Capture the cell that displays the provided text and extract its [x, y] central coordinate. 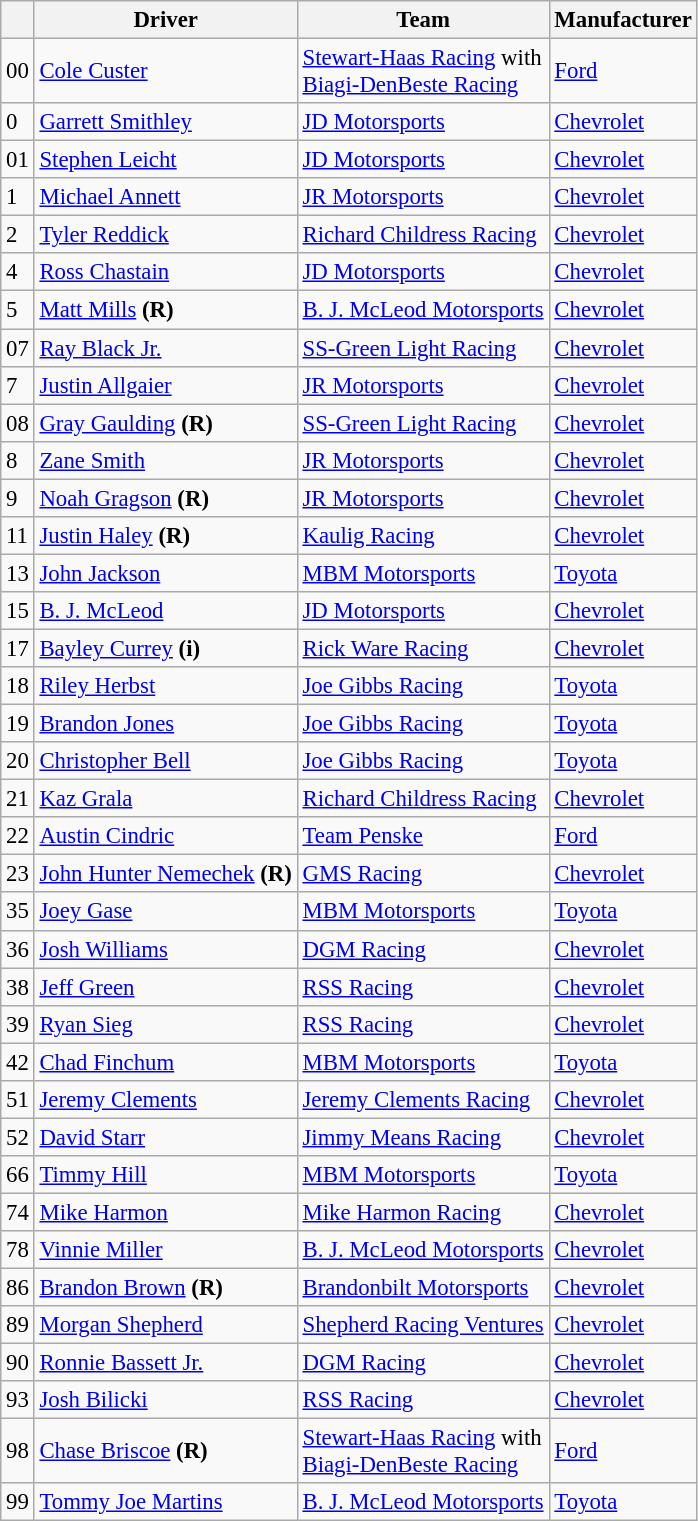
Kaulig Racing [423, 536]
Ronnie Bassett Jr. [166, 1363]
19 [18, 724]
Manufacturer [623, 20]
Stephen Leicht [166, 160]
20 [18, 761]
9 [18, 498]
0 [18, 122]
Justin Haley (R) [166, 536]
Jeff Green [166, 987]
Garrett Smithley [166, 122]
Ray Black Jr. [166, 348]
08 [18, 423]
David Starr [166, 1137]
Team Penske [423, 836]
35 [18, 912]
4 [18, 273]
18 [18, 686]
Jimmy Means Racing [423, 1137]
Michael Annett [166, 197]
21 [18, 799]
13 [18, 573]
38 [18, 987]
John Jackson [166, 573]
Tyler Reddick [166, 235]
Christopher Bell [166, 761]
78 [18, 1250]
23 [18, 874]
Timmy Hill [166, 1175]
93 [18, 1400]
Brandon Brown (R) [166, 1288]
Matt Mills (R) [166, 310]
Driver [166, 20]
1 [18, 197]
Zane Smith [166, 460]
39 [18, 1024]
42 [18, 1062]
66 [18, 1175]
00 [18, 72]
36 [18, 949]
90 [18, 1363]
Brandon Jones [166, 724]
Rick Ware Racing [423, 648]
74 [18, 1212]
Ryan Sieg [166, 1024]
B. J. McLeod [166, 611]
5 [18, 310]
Joey Gase [166, 912]
Vinnie Miller [166, 1250]
Mike Harmon [166, 1212]
Austin Cindric [166, 836]
98 [18, 1452]
Morgan Shepherd [166, 1325]
Josh Bilicki [166, 1400]
Gray Gaulding (R) [166, 423]
2 [18, 235]
Brandonbilt Motorsports [423, 1288]
Kaz Grala [166, 799]
15 [18, 611]
Josh Williams [166, 949]
John Hunter Nemechek (R) [166, 874]
Noah Gragson (R) [166, 498]
Ross Chastain [166, 273]
89 [18, 1325]
07 [18, 348]
Cole Custer [166, 72]
22 [18, 836]
01 [18, 160]
GMS Racing [423, 874]
Jeremy Clements Racing [423, 1100]
7 [18, 385]
8 [18, 460]
Team [423, 20]
Chad Finchum [166, 1062]
Jeremy Clements [166, 1100]
Shepherd Racing Ventures [423, 1325]
11 [18, 536]
86 [18, 1288]
Chase Briscoe (R) [166, 1452]
Mike Harmon Racing [423, 1212]
17 [18, 648]
51 [18, 1100]
Riley Herbst [166, 686]
52 [18, 1137]
Bayley Currey (i) [166, 648]
Justin Allgaier [166, 385]
